Provide the [X, Y] coordinate of the cell's center where the given text is located.  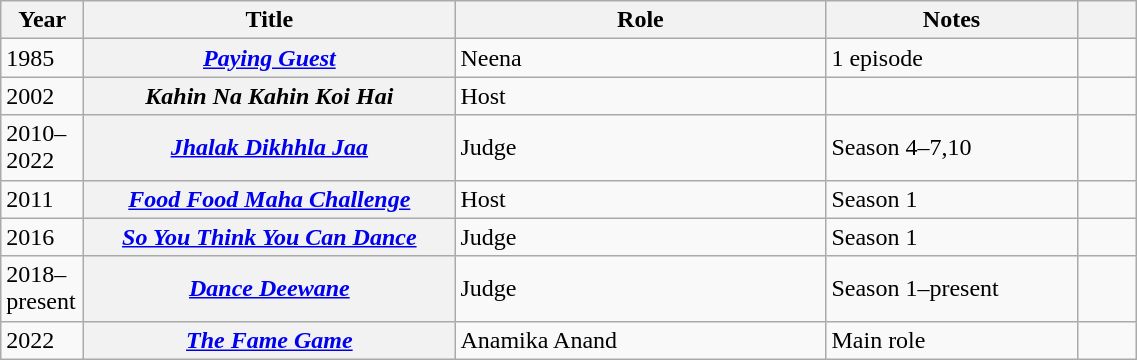
Dance Deewane [270, 288]
2011 [42, 199]
Season 4–7,10 [952, 148]
Kahin Na Kahin Koi Hai [270, 96]
Notes [952, 20]
2002 [42, 96]
2010–2022 [42, 148]
2016 [42, 237]
Neena [640, 58]
Year [42, 20]
Paying Guest [270, 58]
Season 1–present [952, 288]
1 episode [952, 58]
Jhalak Dikhhla Jaa [270, 148]
Role [640, 20]
2018–present [42, 288]
So You Think You Can Dance [270, 237]
1985 [42, 58]
Title [270, 20]
Main role [952, 340]
The Fame Game [270, 340]
2022 [42, 340]
Food Food Maha Challenge [270, 199]
Anamika Anand [640, 340]
